For the text-containing cell, return its midpoint in [x, y] coordinate format. 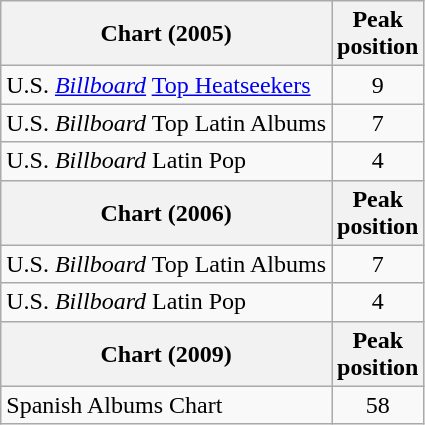
Chart (2005) [166, 34]
9 [378, 85]
Spanish Albums Chart [166, 405]
Chart (2009) [166, 354]
Chart (2006) [166, 212]
U.S. Billboard Top Heatseekers [166, 85]
58 [378, 405]
